Output the (x, y) coordinate of the center of the cell containing the given text.  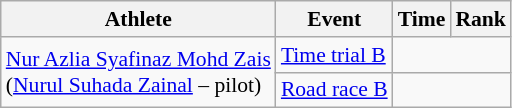
Athlete (138, 19)
Road race B (334, 90)
Rank (480, 19)
Nur Azlia Syafinaz Mohd Zais (Nurul Suhada Zainal – pilot) (138, 72)
Event (334, 19)
Time (422, 19)
Time trial B (334, 55)
